Find where the given text appears and provide that cell's center as [X, Y] coordinate. 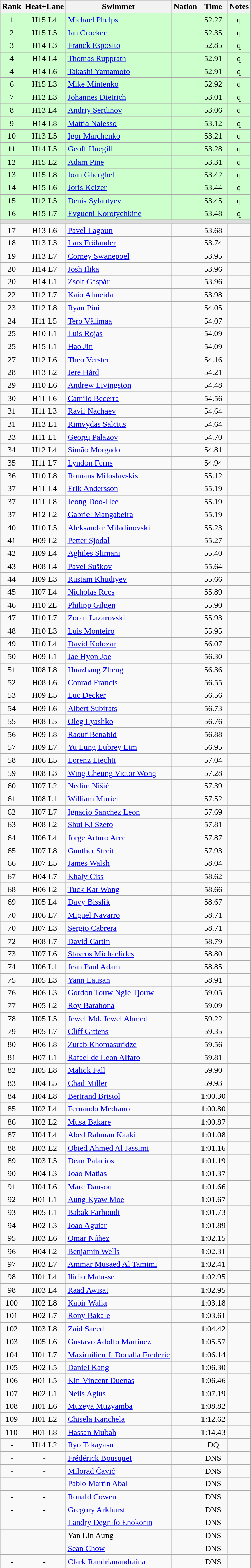
56.36 [213, 670]
55.23 [213, 527]
Corney Swanepoel [119, 256]
H02 L7 [44, 1316]
66 [12, 863]
3 [12, 45]
H08 L4 [44, 566]
Albert Subirats [119, 708]
Josh Ilika [119, 269]
87 [12, 1135]
Landry Degnifo Enokorin [119, 1523]
Rimvydas Salcius [119, 424]
Fernando Medrano [119, 1109]
H09 L1 [44, 657]
Oleg Lyashko [119, 721]
Luc Decker [119, 695]
H08 L8 [44, 670]
H10 L7 [44, 618]
Huazhang Zheng [119, 670]
Georgi Palazov [119, 437]
33 [12, 437]
H15 L6 [44, 188]
60 [12, 786]
H13 L4 [44, 110]
H13 L2 [44, 372]
H09 L4 [44, 553]
58.79 [213, 941]
H05 L3 [44, 980]
Joao Aguiar [119, 1225]
Kin-Vincent Duenas [119, 1380]
H07 L2 [44, 786]
95 [12, 1238]
Philipp Gilgen [119, 605]
58 [12, 760]
53.48 [213, 214]
58.67 [213, 902]
H11 L4 [44, 489]
Omar Núñez [119, 1238]
Conrad Francis [119, 682]
Luis Monteiro [119, 631]
58.80 [213, 954]
Ryan Pini [119, 308]
58.62 [213, 876]
H07 L5 [44, 863]
H08 L7 [44, 941]
53.21 [213, 136]
59.90 [213, 1070]
Gunther Streit [119, 851]
1:01.67 [213, 1200]
H06 L7 [44, 915]
1 [12, 20]
104 [12, 1354]
Michael Phelps [119, 20]
Yann Lausan [119, 980]
H06 L1 [44, 967]
H10 L4 [44, 644]
81 [12, 1057]
51 [12, 670]
David Cartin [119, 941]
H08 L5 [44, 721]
Stavros Michaelides [119, 954]
H05 L8 [44, 1070]
22 [12, 295]
H14 L5 [44, 149]
14 [12, 188]
Zaid Saeed [119, 1329]
83 [12, 1083]
Luis Rojas [119, 333]
H11 L7 [44, 463]
23 [12, 308]
108 [12, 1406]
H03 L5 [44, 1161]
15 [12, 201]
H05 L2 [44, 1006]
55.93 [213, 618]
58.66 [213, 889]
64 [12, 838]
Ammar Musaed Al Tamimi [119, 1264]
62 [12, 812]
H13 L6 [44, 230]
101 [12, 1316]
1:01.73 [213, 1213]
57.69 [213, 812]
Lorenz Liechti [119, 760]
H01 L6 [44, 1406]
H04 L5 [44, 1083]
Ryo Takayasu [119, 1445]
1:08.82 [213, 1406]
Pavel Suškov [119, 566]
46 [12, 605]
H09 L8 [44, 734]
86 [12, 1122]
Tuck Kar Wong [119, 889]
H04 L4 [44, 1135]
H04 L8 [44, 1096]
Neils Agius [119, 1393]
H09 L2 [44, 540]
55 [12, 721]
56.73 [213, 708]
H06 L3 [44, 993]
H03 L2 [44, 1148]
H14 L1 [44, 282]
74 [12, 967]
57.04 [213, 760]
H02 L5 [44, 1367]
H01 L7 [44, 1354]
17 [12, 230]
110 [12, 1432]
1:03.61 [213, 1316]
H03 L7 [44, 1264]
19 [12, 256]
59 [12, 773]
Jorge Arturo Arce [119, 838]
Notes [239, 7]
H06 L8 [44, 1044]
Ian Crocker [119, 33]
88 [12, 1148]
H02 L4 [44, 1109]
34 [12, 450]
H11 L1 [44, 437]
H13 L5 [44, 136]
H12 L4 [44, 450]
H12 L3 [44, 97]
H07 L4 [44, 592]
53 [12, 695]
Joris Keizer [119, 188]
Lyndon Ferns [119, 463]
65 [12, 851]
Nicholas Rees [119, 592]
H13 L1 [44, 424]
Heat+Lane [44, 7]
Raouf Benabid [119, 734]
H06 L2 [44, 889]
105 [12, 1367]
43 [12, 566]
Daniel Kang [119, 1367]
55.90 [213, 605]
Chad Miller [119, 1083]
H07 L8 [44, 851]
H14 L8 [44, 123]
H08 L2 [44, 825]
30 [12, 398]
53.42 [213, 175]
H04 L7 [44, 876]
94 [12, 1225]
H01 L5 [44, 1380]
10 [12, 136]
107 [12, 1393]
103 [12, 1342]
Shui Ki Szeto [119, 825]
52 [12, 682]
18 [12, 243]
H10 2L [44, 605]
Ioan Gherghel [119, 175]
Wing Cheung Victor Wong [119, 773]
1:01.19 [213, 1161]
H03 L4 [44, 1290]
79 [12, 1032]
55.64 [213, 566]
Kaio Almeida [119, 295]
100 [12, 1303]
1:04.42 [213, 1329]
58.04 [213, 863]
72 [12, 941]
Sean Chow [119, 1548]
H05 L4 [44, 902]
Ilidio Matusse [119, 1277]
DQ [213, 1445]
Petter Sjodal [119, 540]
7 [12, 97]
Marc Dansou [119, 1187]
Hassan Mubah [119, 1432]
Camilo Becerra [119, 398]
67 [12, 876]
H07 L6 [44, 954]
69 [12, 902]
Yan Lin Aung [119, 1535]
57.28 [213, 773]
90 [12, 1173]
H13 L7 [44, 256]
H08 L1 [44, 799]
56.88 [213, 734]
H02 L8 [44, 1303]
Dean Palacios [119, 1161]
Nation [185, 7]
28 [12, 372]
1:07.19 [213, 1393]
Kabir Walia [119, 1303]
56.76 [213, 721]
Time [213, 7]
53.31 [213, 162]
1:02.41 [213, 1264]
H11 L8 [44, 502]
55.12 [213, 476]
Maximilien J. Doualla Frederic [119, 1354]
89 [12, 1161]
Gregory Arkhurst [119, 1510]
H02 L2 [44, 1122]
73 [12, 954]
9 [12, 123]
Andriy Serdinov [119, 110]
H07 L1 [44, 1057]
Pavel Lagoun [119, 230]
29 [12, 385]
54.48 [213, 385]
Jewel Md. Jewel Ahmed [119, 1019]
Babak Farhoudi [119, 1213]
Obied Ahmed Al Jassimi [119, 1148]
Erik Andersson [119, 489]
Ignacio Sanchez Leon [119, 812]
96 [12, 1251]
109 [12, 1419]
Tero Välimaa [119, 321]
54.05 [213, 308]
54.94 [213, 463]
55.95 [213, 631]
H14 L7 [44, 269]
59.81 [213, 1057]
Franck Esposito [119, 45]
Hao Jin [119, 346]
57.81 [213, 825]
Jae Hyon Joe [119, 657]
H04 L6 [44, 1187]
53.74 [213, 243]
H11 L5 [44, 321]
H03 L6 [44, 1238]
Theo Verster [119, 360]
1:00.80 [213, 1109]
Aung Kyaw Moe [119, 1200]
55.27 [213, 540]
Joao Matias [119, 1173]
77 [12, 1006]
59.09 [213, 1006]
H15 L8 [44, 175]
Gabriel Mangabeira [119, 514]
59.35 [213, 1032]
1:01.08 [213, 1135]
13 [12, 175]
53.01 [213, 97]
Bertrand Bristol [119, 1096]
92 [12, 1200]
Cliff Gittens [119, 1032]
Aghiles Slimani [119, 553]
Swimmer [119, 7]
Yu Lung Lubrey Lim [119, 747]
59.22 [213, 1019]
55.89 [213, 592]
93 [12, 1213]
H12 L2 [44, 514]
H14 L4 [44, 58]
David Kolozar [119, 644]
80 [12, 1044]
Milorad Čavić [119, 1471]
44 [12, 579]
H09 L7 [44, 747]
76 [12, 993]
57.93 [213, 851]
1:05.57 [213, 1342]
H14 L6 [44, 71]
Pablo Martín Abal [119, 1484]
Lars Frölander [119, 243]
106 [12, 1380]
H04 L3 [44, 1173]
53.44 [213, 188]
Ravil Nachaev [119, 411]
Gordon Touw Ngie Tjouw [119, 993]
35 [12, 463]
Simão Morgado [119, 450]
Sergio Cabrera [119, 928]
H05 L7 [44, 1032]
James Walsh [119, 863]
1:14.43 [213, 1432]
49 [12, 644]
Chisela Kanchela [119, 1419]
52.85 [213, 45]
H05 L1 [44, 1213]
41 [12, 540]
54.81 [213, 450]
H06 L4 [44, 838]
H15 L1 [44, 346]
1:02.31 [213, 1251]
H10 L3 [44, 631]
Malick Fall [119, 1070]
Zsolt Gáspár [119, 282]
H03 L8 [44, 1329]
63 [12, 825]
H15 L7 [44, 214]
1:02.15 [213, 1238]
57.87 [213, 838]
Gustavo Adolfo Martinez [119, 1342]
75 [12, 980]
H12 L5 [44, 201]
H09 L3 [44, 579]
H09 L6 [44, 708]
102 [12, 1329]
57.39 [213, 786]
52.27 [213, 20]
11 [12, 149]
H14 L3 [44, 45]
H04 L2 [44, 1251]
56.55 [213, 682]
Takashi Yamamoto [119, 71]
12 [12, 162]
Evgueni Korotychkine [119, 214]
61 [12, 799]
H12 L8 [44, 308]
Roy Barahona [119, 1006]
Rafael de Leon Alfaro [119, 1057]
47 [12, 618]
Jean Paul Adam [119, 967]
H10 L8 [44, 476]
H10 L5 [44, 527]
59.56 [213, 1044]
Jere Hård [119, 372]
H01 L1 [44, 1200]
Frédérick Bousquet [119, 1458]
56.30 [213, 657]
Denis Sylantyev [119, 201]
H10 L1 [44, 333]
H15 L3 [44, 84]
36 [12, 476]
H09 L5 [44, 695]
2 [12, 33]
Zoran Lazarovski [119, 618]
84 [12, 1096]
H06 L5 [44, 760]
57 [12, 747]
42 [12, 553]
54.07 [213, 321]
H12 L6 [44, 360]
1:01.16 [213, 1148]
53.28 [213, 149]
53.68 [213, 230]
Mike Mintenko [119, 84]
1:01.66 [213, 1187]
Miguel Navarro [119, 915]
H05 L6 [44, 1342]
Igor Marchenko [119, 136]
56.07 [213, 644]
1:01.37 [213, 1173]
54.16 [213, 360]
Jeong Doo-Hee [119, 502]
53.06 [213, 110]
68 [12, 889]
Khaly Ciss [119, 876]
27 [12, 360]
Zurab Khomasuridze [119, 1044]
1:06.14 [213, 1354]
56 [12, 734]
H02 L1 [44, 1393]
59.93 [213, 1083]
H08 L3 [44, 773]
Geoff Huegill [119, 149]
H05 L5 [44, 1019]
H02 L3 [44, 1225]
8 [12, 110]
56.95 [213, 747]
6 [12, 84]
Johannes Dietrich [119, 97]
Davy Bisslik [119, 902]
Benjamin Wells [119, 1251]
H12 L7 [44, 295]
H01 L8 [44, 1432]
40 [12, 527]
Rustam Khudiyev [119, 579]
78 [12, 1019]
24 [12, 321]
16 [12, 214]
H07 L7 [44, 812]
Romāns Miloslavskis [119, 476]
1:00.30 [213, 1096]
Muzeya Muzyamba [119, 1406]
Nedim Nišić [119, 786]
59.05 [213, 993]
H11 L6 [44, 398]
H15 L4 [44, 20]
William Muriel [119, 799]
91 [12, 1187]
58.91 [213, 980]
H15 L5 [44, 33]
H14 L2 [44, 1445]
52.35 [213, 33]
1:01.89 [213, 1225]
1:03.18 [213, 1303]
54.70 [213, 437]
H15 L2 [44, 162]
53.12 [213, 123]
H01 L4 [44, 1277]
53.95 [213, 256]
97 [12, 1264]
Rank [12, 7]
52.92 [213, 84]
54 [12, 708]
H07 L3 [44, 928]
Andrew Livingston [119, 385]
55.66 [213, 579]
54.56 [213, 398]
H10 L6 [44, 385]
Raad Awisat [119, 1290]
Musa Bakare [119, 1122]
Clark Randrianandraina [119, 1561]
H08 L6 [44, 682]
Thomas Rupprath [119, 58]
53.98 [213, 295]
1:00.87 [213, 1122]
58.85 [213, 967]
48 [12, 631]
85 [12, 1109]
1:06.30 [213, 1367]
Mattia Nalesso [119, 123]
1:06.46 [213, 1380]
Abed Rahman Kaaki [119, 1135]
82 [12, 1070]
56.56 [213, 695]
H11 L3 [44, 411]
45 [12, 592]
H01 L2 [44, 1419]
50 [12, 657]
Adam Pine [119, 162]
53.45 [213, 201]
54.21 [213, 372]
57.52 [213, 799]
1:12.62 [213, 1419]
Ronald Cowen [119, 1497]
H13 L3 [44, 243]
55.40 [213, 553]
Aleksandar Miladinovski [119, 527]
Rony Bakale [119, 1316]
